Output the (X, Y) coordinate of the center of the cell containing the given text.  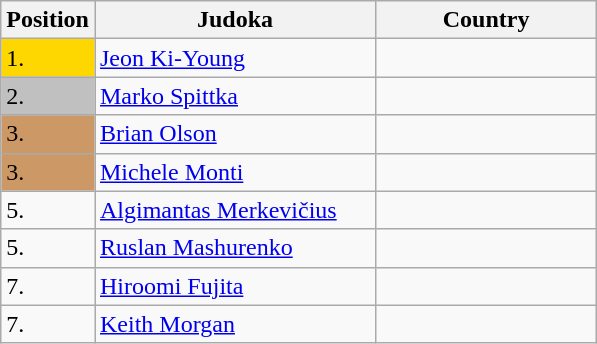
Brian Olson (234, 134)
Position (48, 20)
1. (48, 58)
Jeon Ki-Young (234, 58)
Ruslan Mashurenko (234, 248)
Country (486, 20)
Judoka (234, 20)
Marko Spittka (234, 96)
Algimantas Merkevičius (234, 210)
Michele Monti (234, 172)
Hiroomi Fujita (234, 286)
Keith Morgan (234, 324)
2. (48, 96)
